Locate the cell with the specified text and output its [X, Y] center coordinate. 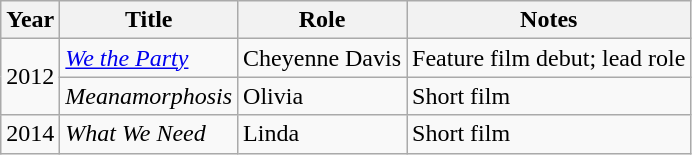
2014 [30, 134]
Cheyenne Davis [322, 58]
2012 [30, 77]
Feature film debut; lead role [549, 58]
Title [149, 20]
Year [30, 20]
Linda [322, 134]
Role [322, 20]
Notes [549, 20]
What We Need [149, 134]
Olivia [322, 96]
We the Party [149, 58]
Meanamorphosis [149, 96]
